Detect which cell encompasses the target text, then output its (x, y) center coordinate. 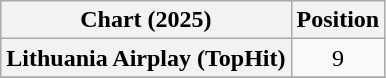
Chart (2025) (146, 20)
Lithuania Airplay (TopHit) (146, 58)
Position (338, 20)
9 (338, 58)
